Find where the given text appears and provide that cell's center as (X, Y) coordinate. 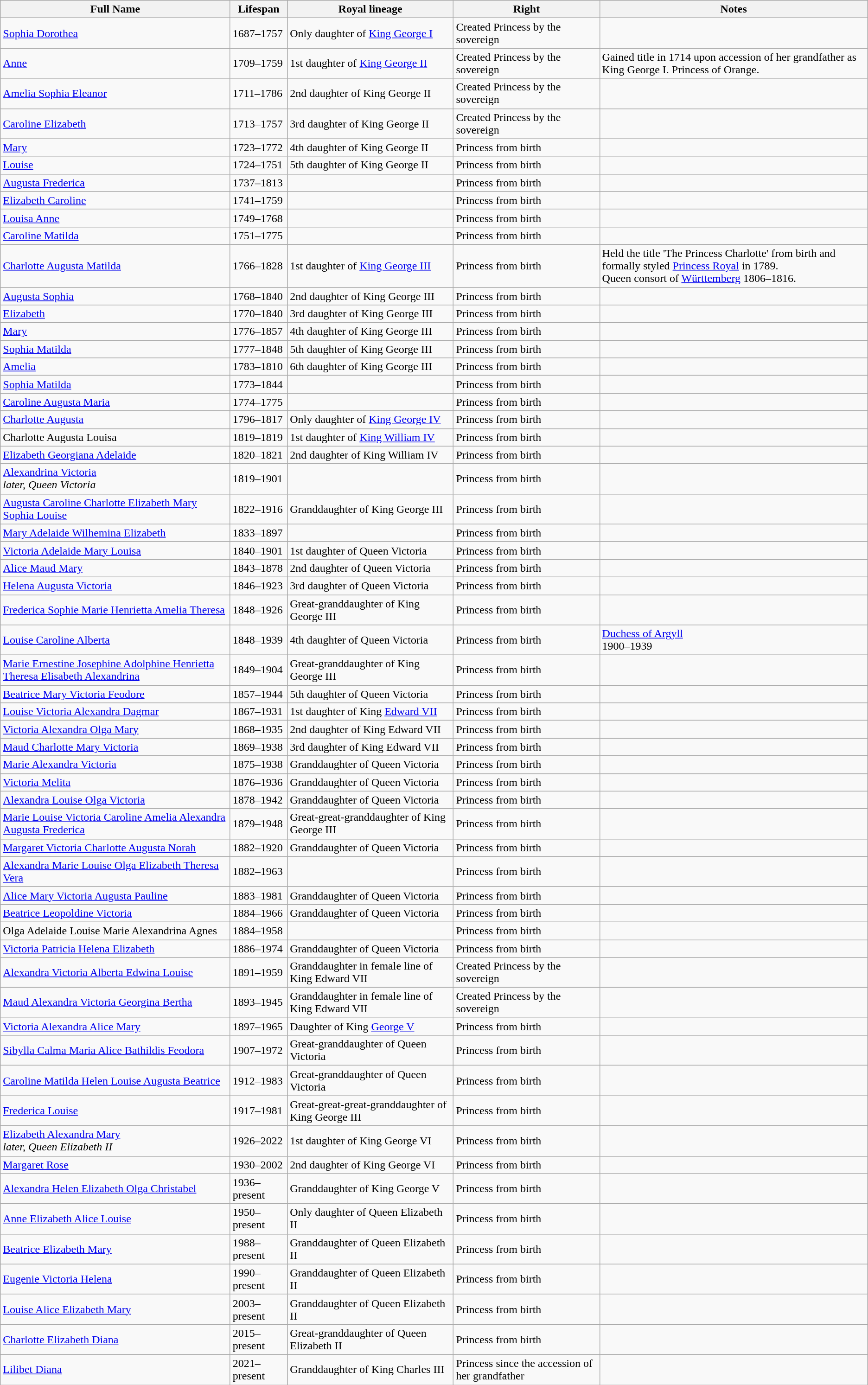
1709–1759 (259, 63)
Beatrice Elizabeth Mary (115, 1249)
1878–1942 (259, 800)
1879–1948 (259, 823)
Sibylla Calma Maria Alice Bathildis Feodora (115, 1051)
1868–1935 (259, 729)
1843–1878 (259, 568)
1891–1959 (259, 973)
Elizabeth Caroline (115, 200)
Alexandra Marie Louise Olga Elizabeth Theresa Vera (115, 872)
Notes (734, 9)
1840–1901 (259, 550)
1848–1926 (259, 609)
Victoria Melita (115, 782)
1st daughter of King Edward VII (370, 712)
1869–1938 (259, 747)
1875–1938 (259, 765)
Amelia Sophia Eleanor (115, 94)
Louise Caroline Alberta (115, 640)
Elizabeth Georgiana Adelaide (115, 455)
Frederica Louise (115, 1111)
Olga Adelaide Louise Marie Alexandrina Agnes (115, 931)
Margaret Rose (115, 1165)
Maud Charlotte Mary Victoria (115, 747)
Granddaughter of King George V (370, 1189)
1867–1931 (259, 712)
1833–1897 (259, 533)
Louise Alice Elizabeth Mary (115, 1309)
Alexandra Helen Elizabeth Olga Christabel (115, 1189)
2003–present (259, 1309)
Victoria Alexandra Olga Mary (115, 729)
Gained title in 1714 upon accession of her grandfather as King George I. Princess of Orange. (734, 63)
Alexandra Victoria Alberta Edwina Louise (115, 973)
Granddaughter of King Charles III (370, 1370)
Augusta Sophia (115, 296)
2nd daughter of King William IV (370, 455)
Frederica Sophie Marie Henrietta Amelia Theresa (115, 609)
1930–2002 (259, 1165)
1926–2022 (259, 1141)
1988–present (259, 1249)
Princess since the accession of her grandfather (527, 1370)
Caroline Matilda (115, 236)
4th daughter of Queen Victoria (370, 640)
1st daughter of King George VI (370, 1141)
Only daughter of King George IV (370, 420)
1907–1972 (259, 1051)
1773–1844 (259, 384)
1st daughter of King William IV (370, 437)
Granddaughter of King George III (370, 509)
Caroline Matilda Helen Louise Augusta Beatrice (115, 1080)
1884–1958 (259, 931)
Full Name (115, 9)
1950–present (259, 1219)
1st daughter of King George II (370, 63)
Margaret Victoria Charlotte Augusta Norah (115, 848)
Charlotte Augusta (115, 420)
Sophia Dorothea (115, 33)
1737–1813 (259, 183)
1849–1904 (259, 670)
1820–1821 (259, 455)
Eugenie Victoria Helena (115, 1279)
1687–1757 (259, 33)
Lifespan (259, 9)
Anne Elizabeth Alice Louise (115, 1219)
Charlotte Augusta Matilda (115, 266)
1846–1923 (259, 586)
2nd daughter of King George III (370, 296)
Charlotte Augusta Louisa (115, 437)
Mary Adelaide Wilhemina Elizabeth (115, 533)
Marie Louise Victoria Caroline Amelia Alexandra Augusta Frederica (115, 823)
1711–1786 (259, 94)
Beatrice Leopoldine Victoria (115, 913)
Elizabeth (115, 314)
1893–1945 (259, 1002)
Lilibet Diana (115, 1370)
Great-great-granddaughter of King George III (370, 823)
3rd daughter of King George II (370, 123)
6th daughter of King George III (370, 367)
1777–1848 (259, 349)
1st daughter of King George III (370, 266)
1897–1965 (259, 1027)
2nd daughter of Queen Victoria (370, 568)
5th daughter of Queen Victoria (370, 694)
1936–present (259, 1189)
Alexandrina Victorialater, Queen Victoria (115, 479)
Louise Victoria Alexandra Dagmar (115, 712)
1st daughter of Queen Victoria (370, 550)
Marie Ernestine Josephine Adolphine Henrietta Theresa Elisabeth Alexandrina (115, 670)
Amelia (115, 367)
2nd daughter of King George VI (370, 1165)
Duchess of Argyll1900–1939 (734, 640)
1882–1963 (259, 872)
1882–1920 (259, 848)
1990–present (259, 1279)
1819–1819 (259, 437)
1723–1772 (259, 147)
Louise (115, 165)
3rd daughter of King George III (370, 314)
2021–present (259, 1370)
Only daughter of Queen Elizabeth II (370, 1219)
Only daughter of King George I (370, 33)
Helena Augusta Victoria (115, 586)
Augusta Caroline Charlotte Elizabeth Mary Sophia Louise (115, 509)
Held the title 'The Princess Charlotte' from birth and formally styled Princess Royal in 1789.Queen consort of Württemberg 1806–1816. (734, 266)
Charlotte Elizabeth Diana (115, 1339)
1751–1775 (259, 236)
1766–1828 (259, 266)
Caroline Augusta Maria (115, 402)
1848–1939 (259, 640)
3rd daughter of King Edward VII (370, 747)
Great-granddaughter of Queen Elizabeth II (370, 1339)
1768–1840 (259, 296)
2nd daughter of King Edward VII (370, 729)
1886–1974 (259, 948)
1912–1983 (259, 1080)
Victoria Patricia Helena Elizabeth (115, 948)
Anne (115, 63)
4th daughter of King George II (370, 147)
5th daughter of King George II (370, 165)
1774–1775 (259, 402)
1917–1981 (259, 1111)
4th daughter of King George III (370, 332)
1713–1757 (259, 123)
2nd daughter of King George II (370, 94)
2015–present (259, 1339)
1883–1981 (259, 895)
1776–1857 (259, 332)
1770–1840 (259, 314)
5th daughter of King George III (370, 349)
Caroline Elizabeth (115, 123)
Victoria Alexandra Alice Mary (115, 1027)
1819–1901 (259, 479)
1857–1944 (259, 694)
Victoria Adelaide Mary Louisa (115, 550)
Royal lineage (370, 9)
Marie Alexandra Victoria (115, 765)
Alexandra Louise Olga Victoria (115, 800)
1822–1916 (259, 509)
Alice Maud Mary (115, 568)
Daughter of King George V (370, 1027)
3rd daughter of Queen Victoria (370, 586)
Augusta Frederica (115, 183)
1796–1817 (259, 420)
Right (527, 9)
1741–1759 (259, 200)
1884–1966 (259, 913)
1876–1936 (259, 782)
Beatrice Mary Victoria Feodore (115, 694)
Great-great-great-granddaughter of King George III (370, 1111)
1783–1810 (259, 367)
Louisa Anne (115, 218)
1724–1751 (259, 165)
1749–1768 (259, 218)
Maud Alexandra Victoria Georgina Bertha (115, 1002)
Elizabeth Alexandra Marylater, Queen Elizabeth II (115, 1141)
Alice Mary Victoria Augusta Pauline (115, 895)
